Capture the cell that displays the provided text and extract its (X, Y) central coordinate. 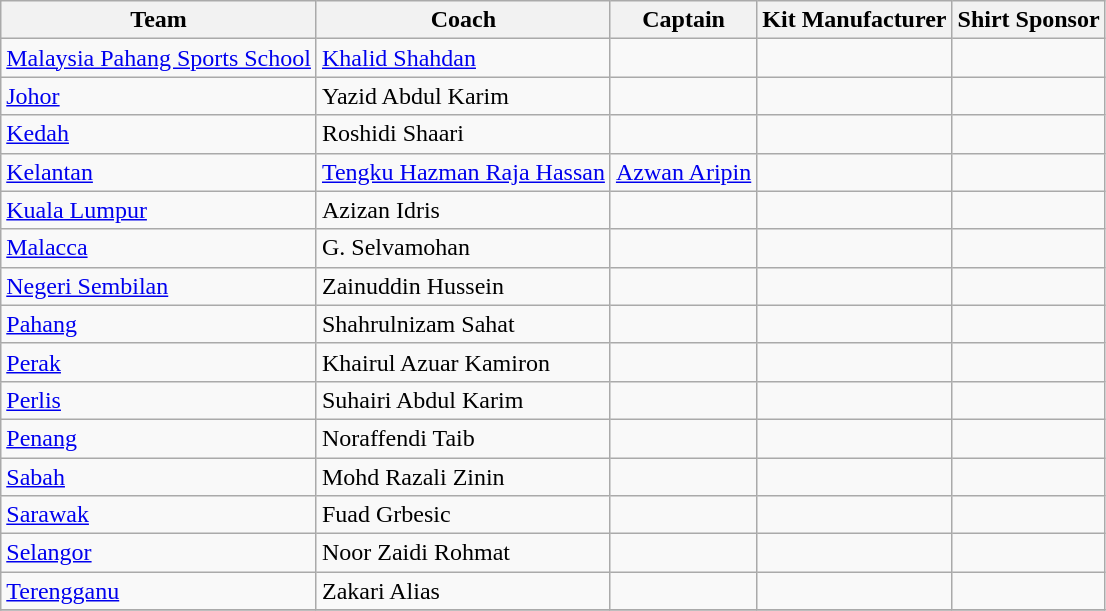
Azwan Aripin (683, 172)
Sabah (159, 477)
Pahang (159, 324)
Kit Manufacturer (854, 20)
Terengganu (159, 591)
Johor (159, 96)
Zakari Alias (463, 591)
Sarawak (159, 515)
Kuala Lumpur (159, 210)
Penang (159, 438)
Malaysia Pahang Sports School (159, 58)
Azizan Idris (463, 210)
Fuad Grbesic (463, 515)
Shahrulnizam Sahat (463, 324)
Roshidi Shaari (463, 134)
Zainuddin Hussein (463, 286)
Kedah (159, 134)
Mohd Razali Zinin (463, 477)
Shirt Sponsor (1028, 20)
Noor Zaidi Rohmat (463, 553)
Perlis (159, 400)
Noraffendi Taib (463, 438)
Khairul Azuar Kamiron (463, 362)
Selangor (159, 553)
Khalid Shahdan (463, 58)
Captain (683, 20)
Perak (159, 362)
Kelantan (159, 172)
Coach (463, 20)
Malacca (159, 248)
Team (159, 20)
Suhairi Abdul Karim (463, 400)
Tengku Hazman Raja Hassan (463, 172)
G. Selvamohan (463, 248)
Yazid Abdul Karim (463, 96)
Negeri Sembilan (159, 286)
